From the cell containing the given text, extract its center point as (x, y) coordinate. 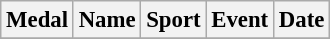
Date (301, 20)
Medal (38, 20)
Event (240, 20)
Name (107, 20)
Sport (174, 20)
